Scan for the cell matching the given text and deliver its [x, y] coordinate at center. 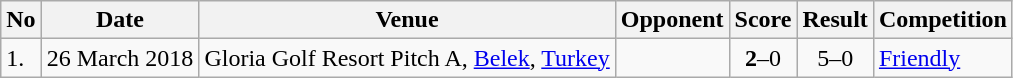
1. [21, 58]
Result [835, 20]
5–0 [835, 58]
Date [120, 20]
26 March 2018 [120, 58]
Friendly [942, 58]
2–0 [763, 58]
Gloria Golf Resort Pitch A, Belek, Turkey [407, 58]
No [21, 20]
Score [763, 20]
Venue [407, 20]
Competition [942, 20]
Opponent [672, 20]
